For the text-containing cell, return its midpoint in (x, y) coordinate format. 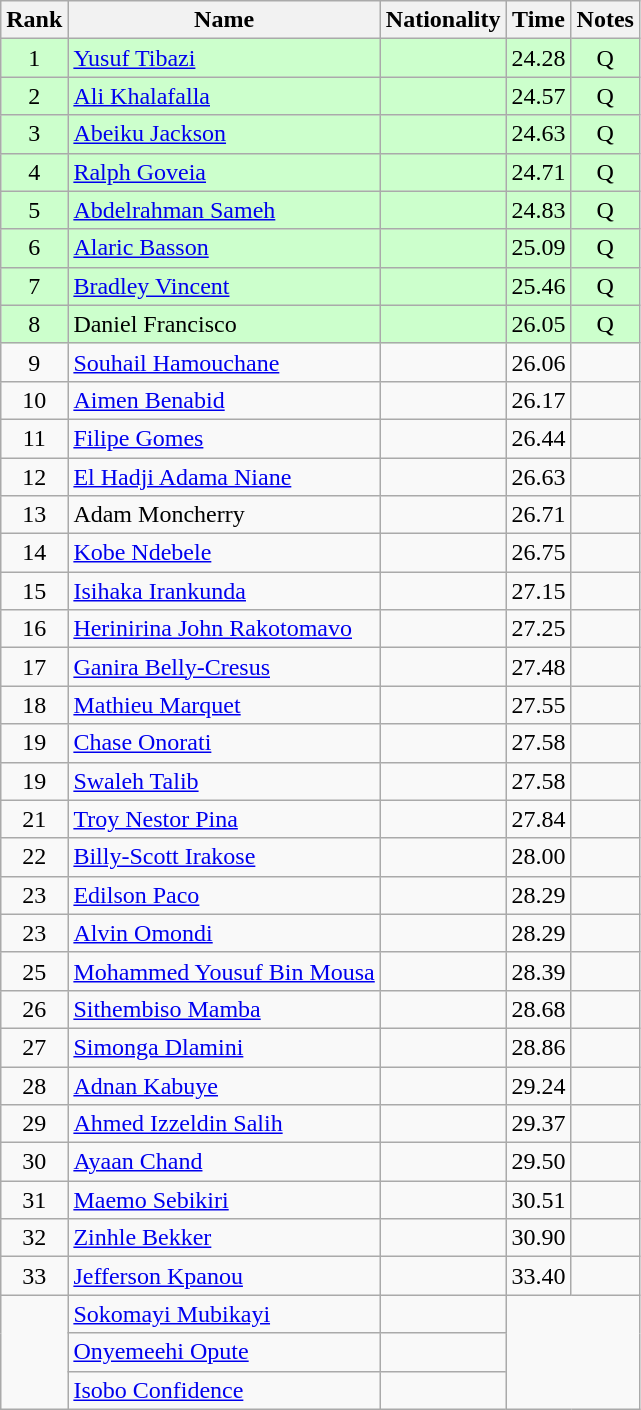
26.06 (538, 362)
Ayaan Chand (224, 1162)
Onyemeehi Opute (224, 1352)
Simonga Dlamini (224, 1047)
Edilson Paco (224, 895)
24.28 (538, 58)
Filipe Gomes (224, 438)
30 (34, 1162)
24.83 (538, 210)
Abeiku Jackson (224, 134)
2 (34, 96)
Swaleh Talib (224, 781)
Ali Khalafalla (224, 96)
24.63 (538, 134)
16 (34, 629)
31 (34, 1200)
Troy Nestor Pina (224, 819)
28.68 (538, 1009)
1 (34, 58)
8 (34, 324)
7 (34, 286)
26.71 (538, 515)
9 (34, 362)
24.57 (538, 96)
14 (34, 553)
Ganira Belly-Cresus (224, 667)
Mohammed Yousuf Bin Mousa (224, 971)
Ralph Goveia (224, 172)
Rank (34, 20)
26.44 (538, 438)
Maemo Sebikiri (224, 1200)
29.24 (538, 1085)
28 (34, 1085)
10 (34, 400)
4 (34, 172)
27.15 (538, 591)
27.55 (538, 705)
29 (34, 1124)
Abdelrahman Sameh (224, 210)
22 (34, 857)
Alaric Basson (224, 248)
Sithembiso Mamba (224, 1009)
28.00 (538, 857)
Notes (605, 20)
Billy-Scott Irakose (224, 857)
27.84 (538, 819)
17 (34, 667)
Zinhle Bekker (224, 1238)
3 (34, 134)
25.46 (538, 286)
Mathieu Marquet (224, 705)
30.51 (538, 1200)
Nationality (443, 20)
32 (34, 1238)
29.37 (538, 1124)
Kobe Ndebele (224, 553)
El Hadji Adama Niane (224, 477)
Sokomayi Mubikayi (224, 1314)
25.09 (538, 248)
13 (34, 515)
Ahmed Izzeldin Salih (224, 1124)
28.86 (538, 1047)
29.50 (538, 1162)
27.48 (538, 667)
6 (34, 248)
27.25 (538, 629)
33 (34, 1276)
Daniel Francisco (224, 324)
21 (34, 819)
30.90 (538, 1238)
Isihaka Irankunda (224, 591)
Aimen Benabid (224, 400)
33.40 (538, 1276)
5 (34, 210)
18 (34, 705)
Alvin Omondi (224, 933)
27 (34, 1047)
Chase Onorati (224, 743)
Jefferson Kpanou (224, 1276)
26.63 (538, 477)
Souhail Hamouchane (224, 362)
26.05 (538, 324)
26.75 (538, 553)
24.71 (538, 172)
28.39 (538, 971)
Adam Moncherry (224, 515)
15 (34, 591)
Bradley Vincent (224, 286)
26 (34, 1009)
25 (34, 971)
Herinirina John Rakotomavo (224, 629)
Time (538, 20)
Name (224, 20)
12 (34, 477)
Isobo Confidence (224, 1390)
26.17 (538, 400)
Yusuf Tibazi (224, 58)
11 (34, 438)
Adnan Kabuye (224, 1085)
